Return (X, Y) of the center of cell containing provided text 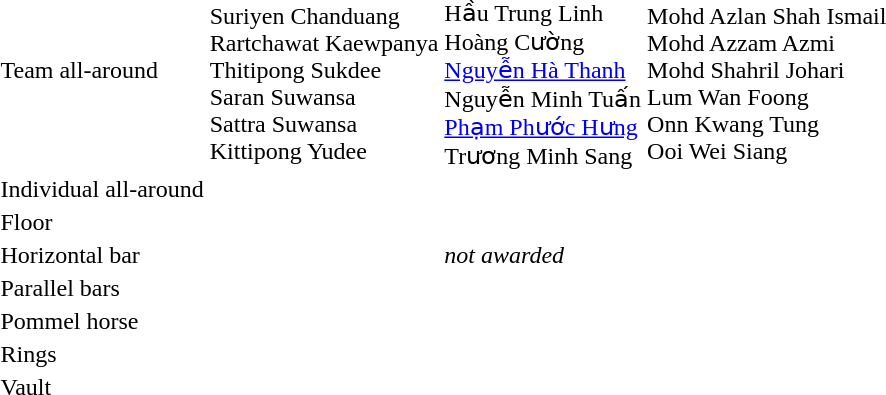
not awarded (543, 255)
